Output the (x, y) coordinate of the center of the cell containing the given text.  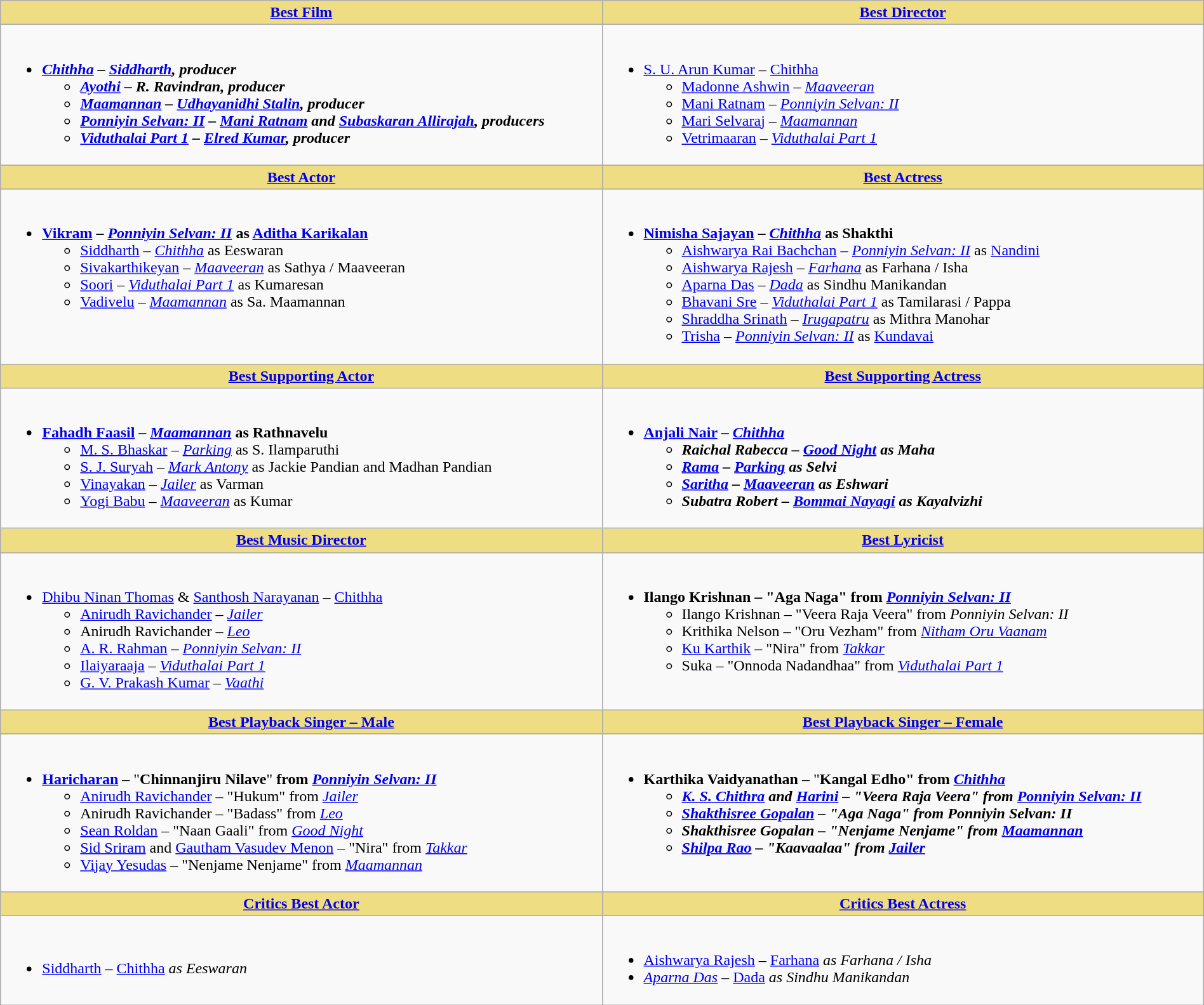
Best Lyricist (903, 540)
Best Actor (301, 177)
Siddharth – Chithha as Eeswaran (301, 960)
Aishwarya Rajesh – Farhana as Farhana / IshaAparna Das – Dada as Sindhu Manikandan (903, 960)
Best Playback Singer – Female (903, 722)
Best Supporting Actress (903, 376)
S. U. Arun Kumar – ChithhaMadonne Ashwin – MaaveeranMani Ratnam – Ponniyin Selvan: IIMari Selvaraj – MaamannanVetrimaaran – Viduthalai Part 1 (903, 95)
Best Director (903, 13)
Critics Best Actress (903, 903)
Best Playback Singer – Male (301, 722)
Critics Best Actor (301, 903)
Best Actress (903, 177)
Best Supporting Actor (301, 376)
Best Film (301, 13)
Best Music Director (301, 540)
